Return the [X, Y] coordinate for the center point of the cell that contains the specified text.  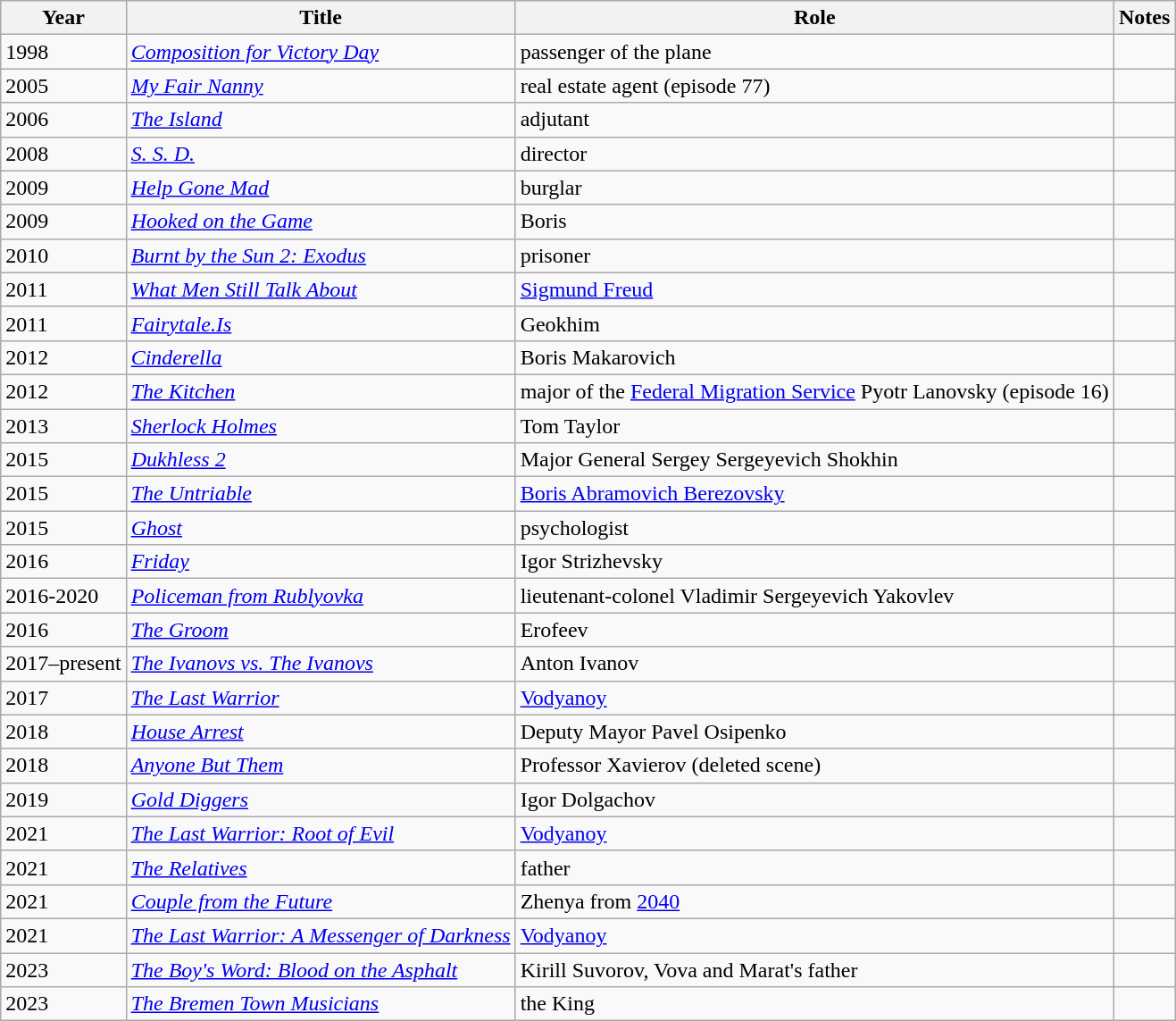
Deputy Mayor Pavel Osipenko [814, 732]
passenger of the plane [814, 52]
Boris Abramovich Berezovsky [814, 494]
The Ivanovs vs. The Ivanovs [321, 664]
father [814, 867]
Anyone But Them [321, 766]
real estate agent (episode 77) [814, 86]
Professor Xavierov (deleted scene) [814, 766]
2005 [63, 86]
prisoner [814, 255]
Igor Strizhevsky [814, 562]
The Last Warrior: A Messenger of Darkness [321, 935]
The Island [321, 120]
Burnt by the Sun 2: Exodus [321, 255]
Policeman from Rublyovka [321, 596]
The Untriable [321, 494]
2010 [63, 255]
Year [63, 18]
The Boy's Word: Blood on the Asphalt [321, 969]
S. S. D. [321, 154]
Sherlock Holmes [321, 426]
burglar [814, 188]
2019 [63, 799]
Gold Diggers [321, 799]
What Men Still Talk About [321, 289]
lieutenant-colonel Vladimir Sergeyevich Yakovlev [814, 596]
Kirill Suvorov, Vova and Marat's father [814, 969]
the King [814, 1004]
director [814, 154]
Cinderella [321, 357]
Notes [1144, 18]
Dukhless 2 [321, 460]
major of the Federal Migration Service Pyotr Lanovsky (episode 16) [814, 391]
Composition for Victory Day [321, 52]
1998 [63, 52]
2006 [63, 120]
2008 [63, 154]
Help Gone Mad [321, 188]
Role [814, 18]
2017 [63, 698]
adjutant [814, 120]
The Relatives [321, 867]
The Groom [321, 630]
Hooked on the Game [321, 222]
2017–present [63, 664]
My Fair Nanny [321, 86]
Ghost [321, 528]
Boris Makarovich [814, 357]
Zhenya from 2040 [814, 901]
2016-2020 [63, 596]
Couple from the Future [321, 901]
The Kitchen [321, 391]
Erofeev [814, 630]
The Last Warrior [321, 698]
Geokhim [814, 323]
Friday [321, 562]
House Arrest [321, 732]
Tom Taylor [814, 426]
Title [321, 18]
2013 [63, 426]
The Bremen Town Musicians [321, 1004]
Major General Sergey Sergeyevich Shokhin [814, 460]
Anton Ivanov [814, 664]
Igor Dolgachov [814, 799]
The Last Warrior: Root of Evil [321, 833]
Boris [814, 222]
psychologist [814, 528]
Sigmund Freud [814, 289]
Fairytale.Is [321, 323]
